For the text-containing cell, return its midpoint in [x, y] coordinate format. 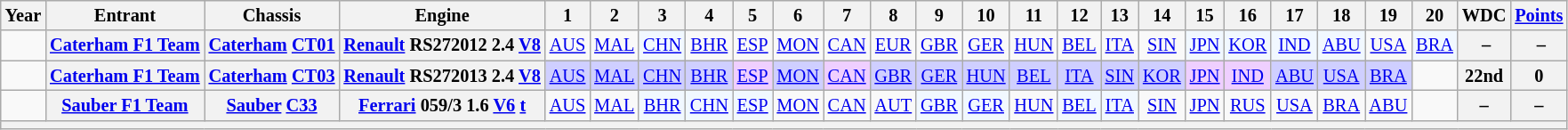
16 [1247, 15]
4 [710, 15]
Renault RS272012 2.4 V8 [441, 45]
Entrant [125, 15]
2 [614, 15]
9 [939, 15]
1 [567, 15]
17 [1295, 15]
20 [1435, 15]
Caterham CT03 [272, 76]
RUS [1247, 105]
Chassis [272, 15]
11 [1033, 15]
0 [1539, 76]
Ferrari 059/3 1.6 V6 t [441, 105]
Engine [441, 15]
14 [1162, 15]
AUT [893, 105]
15 [1205, 15]
Caterham CT01 [272, 45]
12 [1079, 15]
EUR [893, 45]
Points [1539, 15]
3 [662, 15]
19 [1389, 15]
Renault RS272013 2.4 V8 [441, 76]
13 [1121, 15]
18 [1341, 15]
5 [752, 15]
Sauber F1 Team [125, 105]
6 [797, 15]
10 [986, 15]
Sauber C33 [272, 105]
WDC [1484, 15]
22nd [1484, 76]
8 [893, 15]
7 [847, 15]
Year [23, 15]
